Provide the (x, y) coordinate of the cell's center where the given text is located.  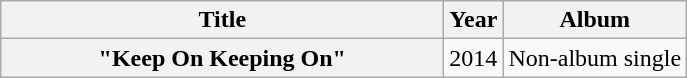
Year (474, 20)
2014 (474, 58)
Non-album single (595, 58)
"Keep On Keeping On" (222, 58)
Title (222, 20)
Album (595, 20)
